Locate the cell with the specified text and output its [X, Y] center coordinate. 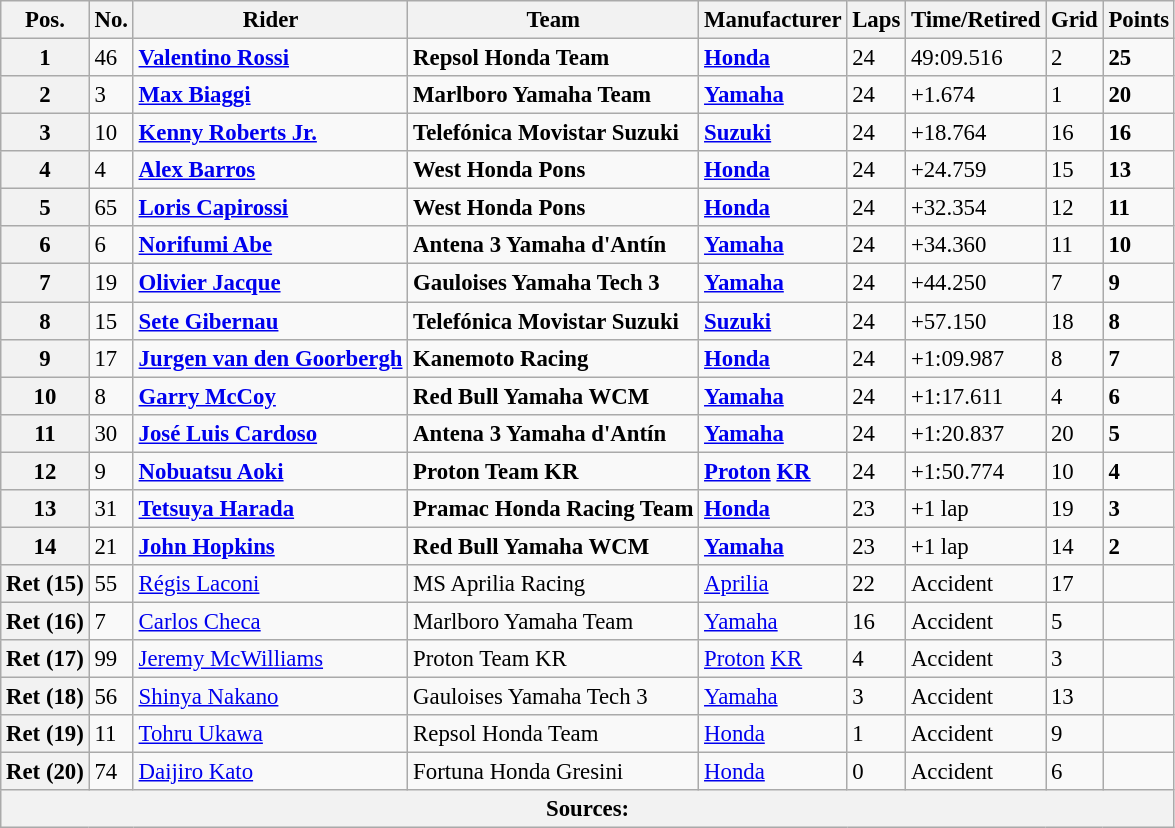
Points [1138, 20]
49:09.516 [976, 58]
+1:17.611 [976, 396]
+1:20.837 [976, 433]
30 [111, 433]
+1.674 [976, 95]
Ret (18) [45, 697]
Sete Gibernau [270, 321]
+18.764 [976, 133]
Laps [876, 20]
Ret (19) [45, 734]
Ret (16) [45, 621]
Alex Barros [270, 170]
Garry McCoy [270, 396]
Pramac Honda Racing Team [554, 509]
Daijiro Kato [270, 772]
Time/Retired [976, 20]
+1:50.774 [976, 471]
55 [111, 584]
65 [111, 208]
Kenny Roberts Jr. [270, 133]
Tetsuya Harada [270, 509]
Ret (17) [45, 659]
31 [111, 509]
+1:09.987 [976, 358]
John Hopkins [270, 546]
99 [111, 659]
Régis Laconi [270, 584]
Team [554, 20]
46 [111, 58]
Norifumi Abe [270, 245]
22 [876, 584]
Valentino Rossi [270, 58]
18 [1074, 321]
Pos. [45, 20]
0 [876, 772]
Loris Capirossi [270, 208]
Shinya Nakano [270, 697]
Aprilia [773, 584]
No. [111, 20]
21 [111, 546]
Rider [270, 20]
+57.150 [976, 321]
José Luis Cardoso [270, 433]
Ret (20) [45, 772]
Max Biaggi [270, 95]
Sources: [588, 809]
+34.360 [976, 245]
Kanemoto Racing [554, 358]
Jeremy McWilliams [270, 659]
25 [1138, 58]
+44.250 [976, 283]
+24.759 [976, 170]
Tohru Ukawa [270, 734]
Olivier Jacque [270, 283]
Manufacturer [773, 20]
MS Aprilia Racing [554, 584]
Jurgen van den Goorbergh [270, 358]
Grid [1074, 20]
Fortuna Honda Gresini [554, 772]
Nobuatsu Aoki [270, 471]
Carlos Checa [270, 621]
74 [111, 772]
+32.354 [976, 208]
Ret (15) [45, 584]
56 [111, 697]
